Return the [X, Y] coordinate for the center point of the cell that contains the specified text.  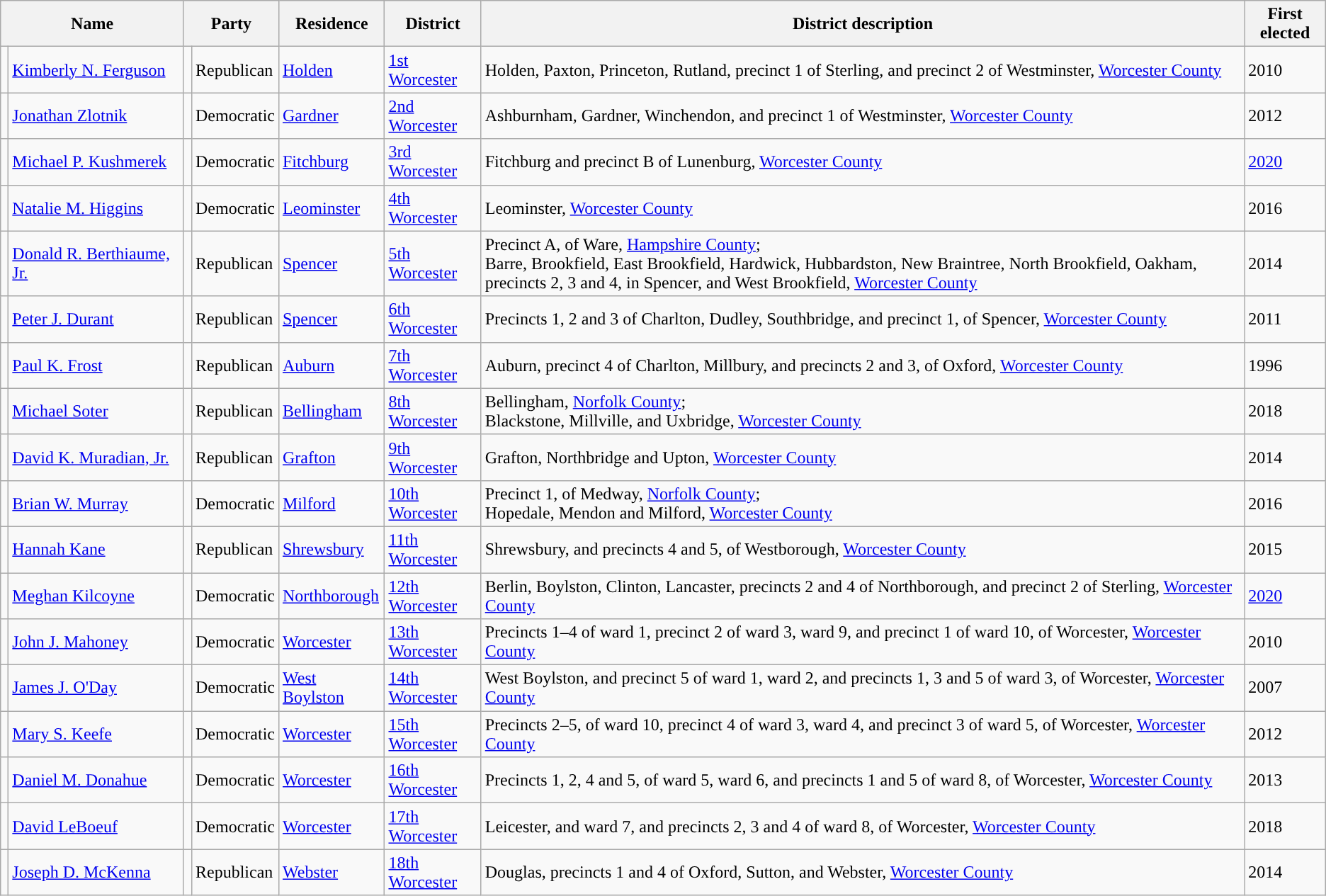
West Boylston, and precinct 5 of ward 1, ward 2, and precincts 1, 3 and 5 of ward 3, of Worcester, Worcester County [863, 688]
Meghan Kilcoyne [96, 595]
Precincts 1–4 of ward 1, precinct 2 of ward 3, ward 9, and precinct 1 of ward 10, of Worcester, Worcester County [863, 642]
18th Worcester [433, 873]
District [433, 24]
Gardner [331, 116]
2013 [1285, 781]
16th Worcester [433, 781]
Precincts 1, 2, 4 and 5, of ward 5, ward 6, and precincts 1 and 5 of ward 8, of Worcester, Worcester County [863, 781]
Bellingham, Norfolk County;Blackstone, Millville, and Uxbridge, Worcester County [863, 411]
First elected [1285, 24]
Hannah Kane [96, 550]
Fitchburg and precinct B of Lunenburg, Worcester County [863, 161]
10th Worcester [433, 503]
Grafton [331, 458]
Shrewsbury, and precincts 4 and 5, of Westborough, Worcester County [863, 550]
Precincts 1, 2 and 3 of Charlton, Dudley, Southbridge, and precinct 1, of Spencer, Worcester County [863, 319]
Donald R. Berthiaume, Jr. [96, 263]
District description [863, 24]
8th Worcester [433, 411]
9th Worcester [433, 458]
Joseph D. McKenna [96, 873]
Leominster, Worcester County [863, 208]
Auburn, precinct 4 of Charlton, Millbury, and precincts 2 and 3, of Oxford, Worcester County [863, 365]
Milford [331, 503]
Northborough [331, 595]
Douglas, precincts 1 and 4 of Oxford, Sutton, and Webster, Worcester County [863, 873]
Leominster [331, 208]
14th Worcester [433, 688]
David K. Muradian, Jr. [96, 458]
Paul K. Frost [96, 365]
Mary S. Keefe [96, 734]
West Boylston [331, 688]
Natalie M. Higgins [96, 208]
2015 [1285, 550]
Name [92, 24]
Berlin, Boylston, Clinton, Lancaster, precincts 2 and 4 of Northborough, and precinct 2 of Sterling, Worcester County [863, 595]
Daniel M. Donahue [96, 781]
Holden, Paxton, Princeton, Rutland, precinct 1 of Sterling, and precinct 2 of Westminster, Worcester County [863, 69]
Michael P. Kushmerek [96, 161]
Party [231, 24]
4th Worcester [433, 208]
Precincts 2–5, of ward 10, precinct 4 of ward 3, ward 4, and precinct 3 of ward 5, of Worcester, Worcester County [863, 734]
17th Worcester [433, 826]
2007 [1285, 688]
Precinct 1, of Medway, Norfolk County;Hopedale, Mendon and Milford, Worcester County [863, 503]
Brian W. Murray [96, 503]
Kimberly N. Ferguson [96, 69]
Jonathan Zlotnik [96, 116]
11th Worcester [433, 550]
3rd Worcester [433, 161]
Michael Soter [96, 411]
2011 [1285, 319]
Ashburnham, Gardner, Winchendon, and precinct 1 of Westminster, Worcester County [863, 116]
2nd Worcester [433, 116]
Peter J. Durant [96, 319]
Leicester, and ward 7, and precincts 2, 3 and 4 of ward 8, of Worcester, Worcester County [863, 826]
1st Worcester [433, 69]
Bellingham [331, 411]
David LeBoeuf [96, 826]
Residence [331, 24]
1996 [1285, 365]
Webster [331, 873]
5th Worcester [433, 263]
7th Worcester [433, 365]
13th Worcester [433, 642]
Grafton, Northbridge and Upton, Worcester County [863, 458]
Auburn [331, 365]
Fitchburg [331, 161]
James J. O'Day [96, 688]
Shrewsbury [331, 550]
John J. Mahoney [96, 642]
12th Worcester [433, 595]
15th Worcester [433, 734]
Holden [331, 69]
6th Worcester [433, 319]
